Search for the cell housing the specified text and yield its [X, Y] center coordinate. 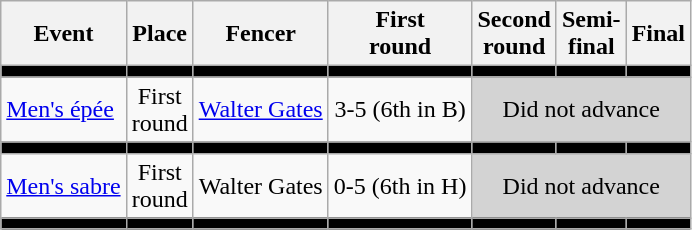
Second round [514, 34]
Men's épée [64, 110]
Final [658, 34]
Semi-final [591, 34]
Event [64, 34]
Men's sabre [64, 186]
0-5 (6th in H) [400, 186]
Place [160, 34]
3-5 (6th in B) [400, 110]
Fencer [260, 34]
